Return (X, Y) of the center of cell containing provided text 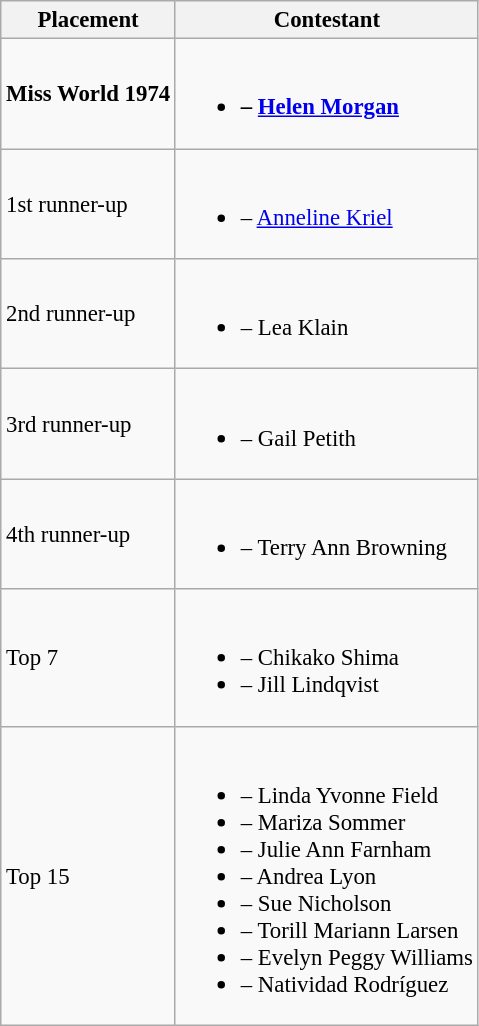
4th runner-up (88, 534)
3rd runner-up (88, 424)
– Anneline Kriel (326, 204)
– Helen Morgan (326, 94)
1st runner-up (88, 204)
Top 7 (88, 658)
– Lea Klain (326, 314)
– Terry Ann Browning (326, 534)
Miss World 1974 (88, 94)
Placement (88, 20)
Contestant (326, 20)
– Chikako Shima – Jill Lindqvist (326, 658)
2nd runner-up (88, 314)
– Gail Petith (326, 424)
Top 15 (88, 876)
